Pinpoint the cell where the given text exists, returning its [x, y] midpoint coordinate. 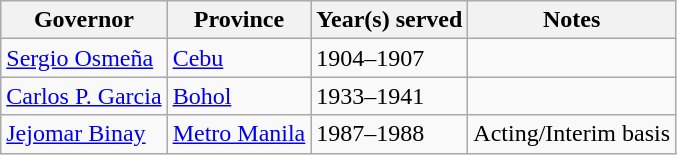
Jejomar Binay [84, 134]
Province [239, 20]
Year(s) served [390, 20]
Carlos P. Garcia [84, 96]
Metro Manila [239, 134]
Sergio Osmeña [84, 58]
1933–1941 [390, 96]
Bohol [239, 96]
1904–1907 [390, 58]
1987–1988 [390, 134]
Governor [84, 20]
Acting/Interim basis [572, 134]
Cebu [239, 58]
Notes [572, 20]
